Return the [x, y] coordinate for the center point of the cell that contains the specified text.  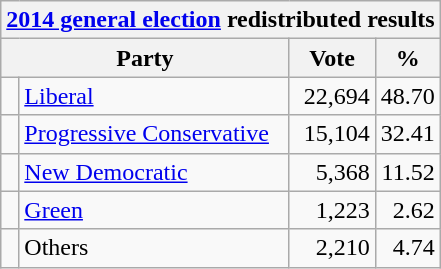
2014 general election redistributed results [220, 20]
% [408, 58]
Vote [332, 58]
15,104 [332, 134]
11.52 [408, 172]
22,694 [332, 96]
32.41 [408, 134]
Progressive Conservative [154, 134]
2,210 [332, 248]
2.62 [408, 210]
Party [145, 58]
1,223 [332, 210]
5,368 [332, 172]
Others [154, 248]
New Democratic [154, 172]
Liberal [154, 96]
4.74 [408, 248]
Green [154, 210]
48.70 [408, 96]
